Identify which cell holds the provided text, then report its (X, Y) central coordinate. 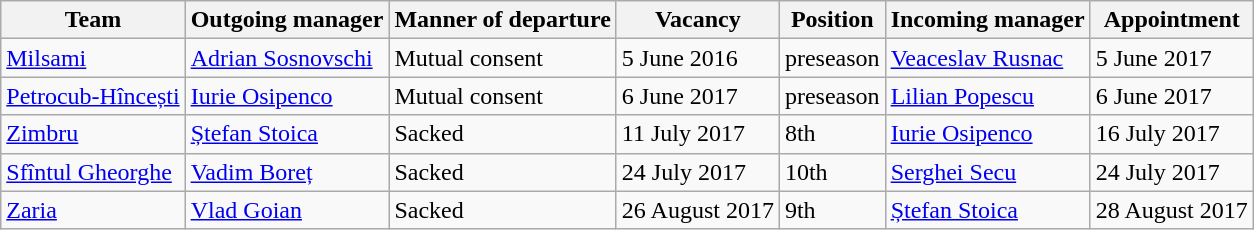
5 June 2016 (698, 58)
Sfîntul Gheorghe (93, 172)
8th (832, 134)
Outgoing manager (287, 20)
Lilian Popescu (988, 96)
Zimbru (93, 134)
28 August 2017 (1172, 210)
Milsami (93, 58)
Zaria (93, 210)
5 June 2017 (1172, 58)
9th (832, 210)
Vacancy (698, 20)
Incoming manager (988, 20)
26 August 2017 (698, 210)
10th (832, 172)
Serghei Secu (988, 172)
Vlad Goian (287, 210)
Veaceslav Rusnac (988, 58)
Manner of departure (502, 20)
16 July 2017 (1172, 134)
11 July 2017 (698, 134)
Team (93, 20)
Appointment (1172, 20)
Adrian Sosnovschi (287, 58)
Petrocub-Hîncești (93, 96)
Vadim Boreț (287, 172)
Position (832, 20)
